Extract the (X, Y) coordinate from the center of the cell holding the provided text.  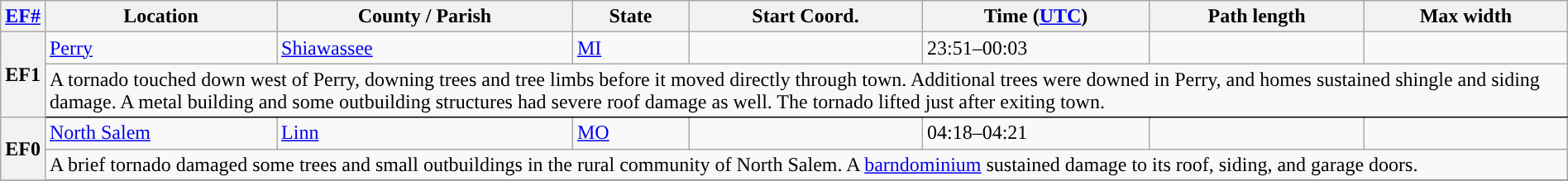
Path length (1257, 17)
Max width (1465, 17)
State (630, 17)
MI (630, 48)
23:51–00:03 (1035, 48)
County / Parish (425, 17)
Linn (425, 133)
EF# (23, 17)
Time (UTC) (1035, 17)
Perry (160, 48)
North Salem (160, 133)
EF1 (23, 74)
04:18–04:21 (1035, 133)
Shiawassee (425, 48)
EF0 (23, 149)
Location (160, 17)
MO (630, 133)
Start Coord. (806, 17)
